Capture the cell that displays the provided text and extract its (X, Y) central coordinate. 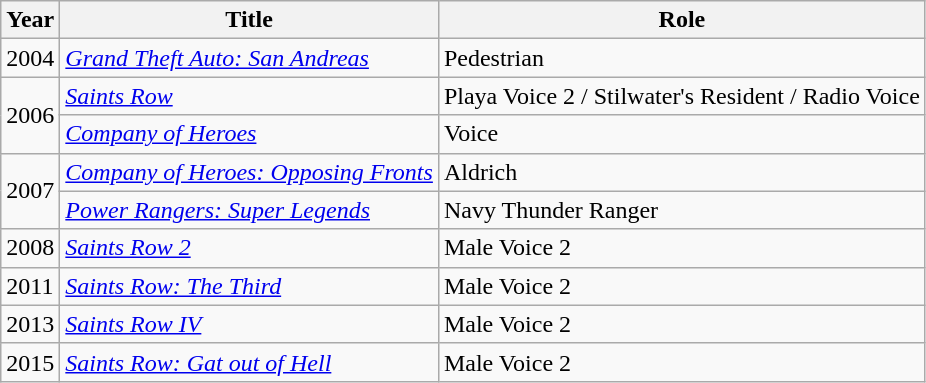
Year (30, 20)
Playa Voice 2 / Stilwater's Resident / Radio Voice (682, 96)
Saints Row: The Third (250, 286)
Saints Row (250, 96)
Aldrich (682, 172)
Saints Row: Gat out of Hell (250, 362)
2013 (30, 324)
Company of Heroes (250, 134)
Company of Heroes: Opposing Fronts (250, 172)
Voice (682, 134)
2011 (30, 286)
Pedestrian (682, 58)
Saints Row 2 (250, 248)
Power Rangers: Super Legends (250, 210)
2015 (30, 362)
Title (250, 20)
Grand Theft Auto: San Andreas (250, 58)
Saints Row IV (250, 324)
Navy Thunder Ranger (682, 210)
2004 (30, 58)
2008 (30, 248)
2006 (30, 115)
Role (682, 20)
2007 (30, 191)
